Search for the cell housing the specified text and yield its [X, Y] center coordinate. 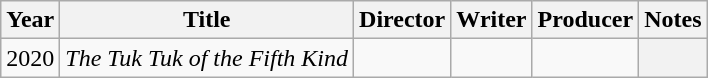
Year [30, 20]
The Tuk Tuk of the Fifth Kind [207, 58]
2020 [30, 58]
Writer [492, 20]
Notes [673, 20]
Title [207, 20]
Director [402, 20]
Producer [586, 20]
